Identify which cell holds the provided text, then report its (x, y) central coordinate. 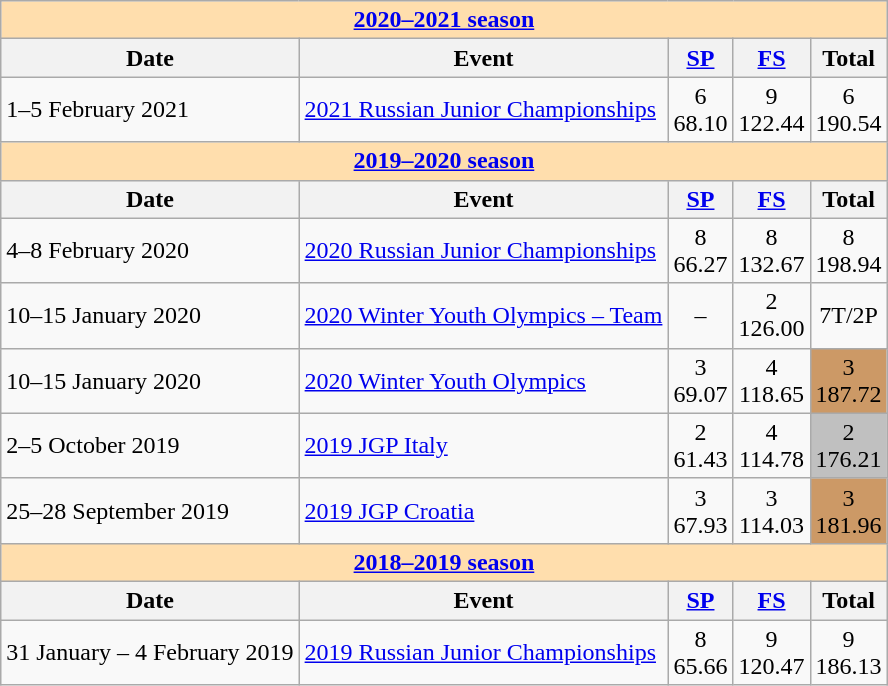
7T/2P (848, 316)
3 181.96 (848, 510)
2–5 October 2019 (150, 446)
1–5 February 2021 (150, 110)
8 65.66 (700, 652)
2019 Russian Junior Championships (484, 652)
2 176.21 (848, 446)
3 187.72 (848, 380)
9 186.13 (848, 652)
3 114.03 (772, 510)
3 67.93 (700, 510)
4–8 February 2020 (150, 250)
2020–2021 season (444, 20)
3 69.07 (700, 380)
9 120.47 (772, 652)
8 132.67 (772, 250)
2 61.43 (700, 446)
2 126.00 (772, 316)
2019 JGP Italy (484, 446)
9 122.44 (772, 110)
2019–2020 season (444, 161)
8 66.27 (700, 250)
2018–2019 season (444, 562)
6 68.10 (700, 110)
– (700, 316)
2020 Winter Youth Olympics – Team (484, 316)
8 198.94 (848, 250)
2019 JGP Croatia (484, 510)
2020 Russian Junior Championships (484, 250)
2020 Winter Youth Olympics (484, 380)
6 190.54 (848, 110)
25–28 September 2019 (150, 510)
4 118.65 (772, 380)
4 114.78 (772, 446)
2021 Russian Junior Championships (484, 110)
31 January – 4 February 2019 (150, 652)
